Search for the cell housing the specified text and yield its (x, y) center coordinate. 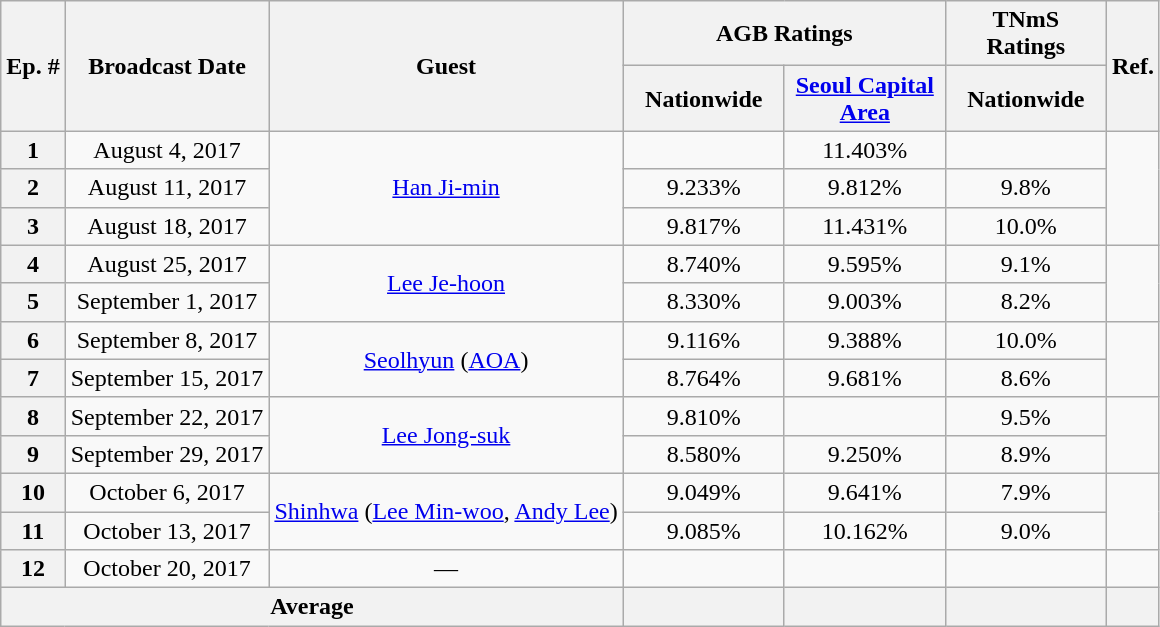
August 25, 2017 (167, 264)
Seolhyun (AOA) (446, 359)
8.740% (704, 264)
October 13, 2017 (167, 531)
9.812% (864, 188)
7 (33, 378)
Average (312, 607)
TNmS Ratings (1026, 34)
1 (33, 150)
September 29, 2017 (167, 454)
9.810% (704, 416)
AGB Ratings (784, 34)
9.5% (1026, 416)
2 (33, 188)
Seoul Capital Area (864, 98)
— (446, 569)
10 (33, 492)
9.233% (704, 188)
September 8, 2017 (167, 340)
8 (33, 416)
8.9% (1026, 454)
8.330% (704, 302)
9.8% (1026, 188)
8.6% (1026, 378)
6 (33, 340)
9.388% (864, 340)
October 20, 2017 (167, 569)
8.2% (1026, 302)
9.085% (704, 531)
9.681% (864, 378)
Shinhwa (Lee Min-woo, Andy Lee) (446, 511)
8.764% (704, 378)
11.403% (864, 150)
5 (33, 302)
9.0% (1026, 531)
September 22, 2017 (167, 416)
August 4, 2017 (167, 150)
9.595% (864, 264)
9.003% (864, 302)
Ref. (1132, 66)
October 6, 2017 (167, 492)
Han Ji-min (446, 188)
9.049% (704, 492)
9.250% (864, 454)
September 15, 2017 (167, 378)
7.9% (1026, 492)
10.162% (864, 531)
9 (33, 454)
11 (33, 531)
Ep. # (33, 66)
Broadcast Date (167, 66)
3 (33, 226)
9.641% (864, 492)
9.116% (704, 340)
August 18, 2017 (167, 226)
4 (33, 264)
9.1% (1026, 264)
September 1, 2017 (167, 302)
12 (33, 569)
11.431% (864, 226)
8.580% (704, 454)
9.817% (704, 226)
Lee Jong-suk (446, 435)
August 11, 2017 (167, 188)
Lee Je-hoon (446, 283)
Guest (446, 66)
